Locate the cell with the specified text and output its (X, Y) center coordinate. 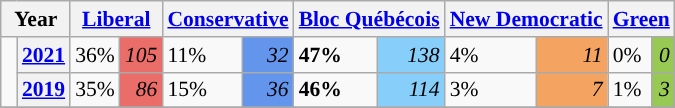
2019 (44, 90)
32 (268, 55)
0 (663, 55)
Liberal (116, 19)
36% (95, 55)
2021 (44, 55)
0% (630, 55)
3 (663, 90)
15% (202, 90)
Bloc Québécois (370, 19)
86 (142, 90)
138 (412, 55)
35% (95, 90)
Green (642, 19)
47% (336, 55)
11% (202, 55)
114 (412, 90)
Year (36, 19)
1% (630, 90)
105 (142, 55)
Conservative (228, 19)
46% (336, 90)
36 (268, 90)
3% (491, 90)
4% (491, 55)
11 (572, 55)
New Democratic (526, 19)
7 (572, 90)
